Determine the (X, Y) coordinate at the center of the cell enclosing the given text.  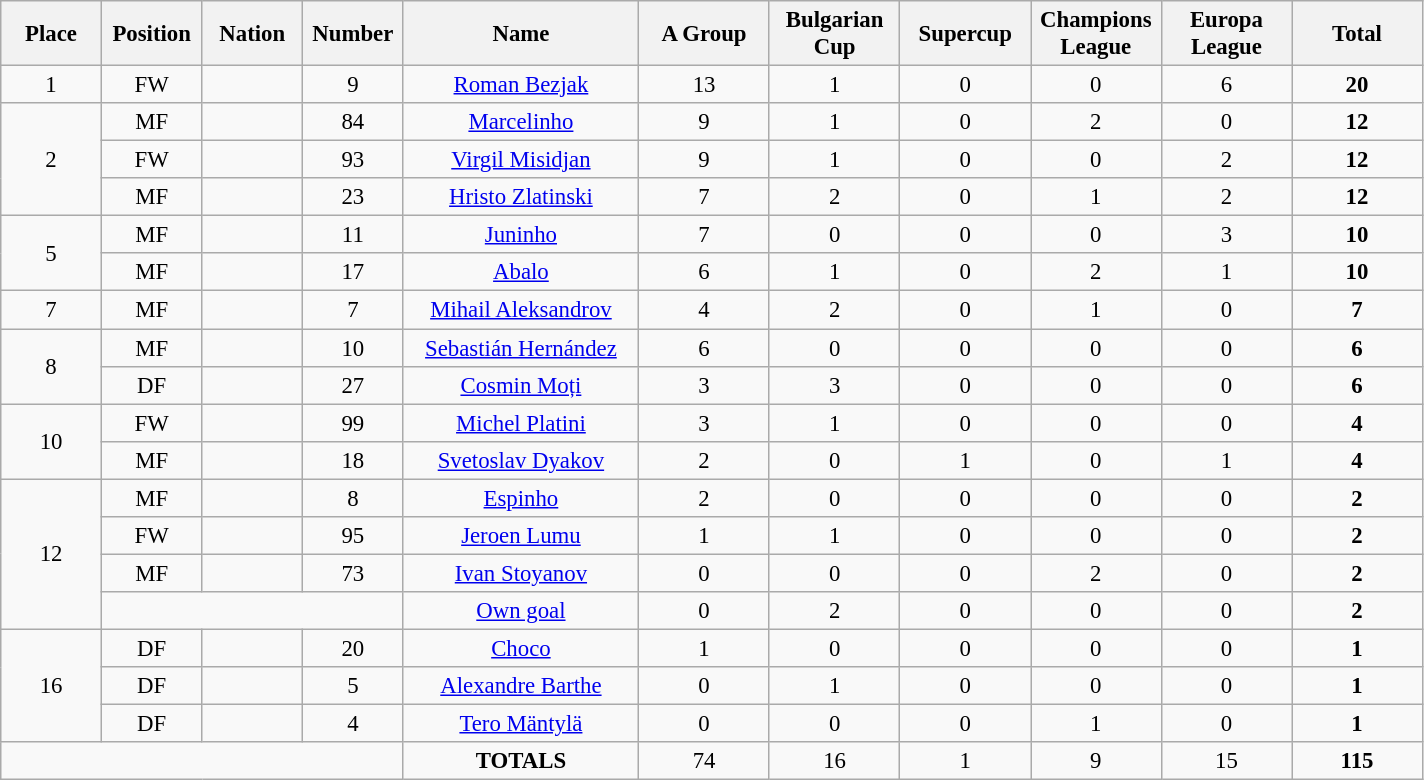
Michel Platini (521, 423)
Champions League (1096, 34)
Ivan Stoyanov (521, 573)
Espinho (521, 498)
Name (521, 34)
Virgil Misidjan (521, 160)
Svetoslav Dyakov (521, 460)
Nation (252, 34)
11 (354, 235)
A Group (704, 34)
115 (1358, 761)
73 (354, 573)
Total (1358, 34)
Marcelinho (521, 122)
Choco (521, 648)
Mihail Aleksandrov (521, 310)
Cosmin Moți (521, 385)
27 (354, 385)
99 (354, 423)
23 (354, 197)
Hristo Zlatinski (521, 197)
Jeroen Lumu (521, 536)
Sebastián Hernández (521, 348)
13 (704, 85)
Juninho (521, 235)
Position (152, 34)
15 (1226, 761)
Bulgarian Cup (834, 34)
Own goal (521, 611)
Europa League (1226, 34)
Supercup (966, 34)
18 (354, 460)
TOTALS (521, 761)
17 (354, 273)
Number (354, 34)
Tero Mäntylä (521, 724)
74 (704, 761)
84 (354, 122)
Place (52, 34)
93 (354, 160)
Alexandre Barthe (521, 686)
Abalo (521, 273)
Roman Bezjak (521, 85)
95 (354, 536)
